From the cell containing the given text, extract its center point as (x, y) coordinate. 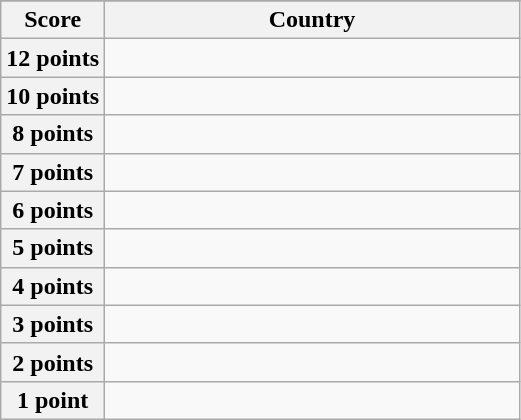
10 points (53, 96)
6 points (53, 210)
3 points (53, 324)
1 point (53, 400)
Score (53, 20)
5 points (53, 248)
4 points (53, 286)
8 points (53, 134)
7 points (53, 172)
Country (312, 20)
12 points (53, 58)
2 points (53, 362)
